Extract the (x, y) coordinate from the center of the cell holding the provided text.  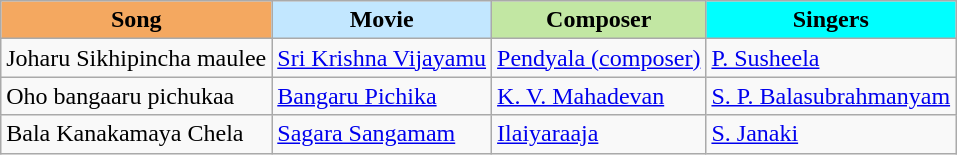
Joharu Sikhipincha maulee (136, 58)
P. Susheela (831, 58)
Oho bangaaru pichukaa (136, 96)
Singers (831, 20)
K. V. Mahadevan (599, 96)
Bala Kanakamaya Chela (136, 134)
S. P. Balasubrahmanyam (831, 96)
Song (136, 20)
Composer (599, 20)
Pendyala (composer) (599, 58)
Movie (382, 20)
S. Janaki (831, 134)
Ilaiyaraaja (599, 134)
Sagara Sangamam (382, 134)
Bangaru Pichika (382, 96)
Sri Krishna Vijayamu (382, 58)
